Extract the [X, Y] coordinate from the center of the cell holding the provided text.  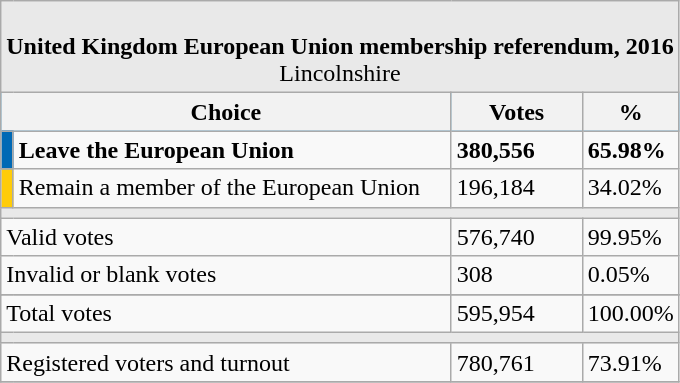
Leave the European Union [232, 150]
308 [516, 275]
576,740 [516, 237]
Votes [516, 112]
99.95% [630, 237]
73.91% [630, 362]
65.98% [630, 150]
380,556 [516, 150]
780,761 [516, 362]
196,184 [516, 188]
Remain a member of the European Union [232, 188]
Valid votes [226, 237]
100.00% [630, 313]
0.05% [630, 275]
595,954 [516, 313]
Invalid or blank votes [226, 275]
34.02% [630, 188]
United Kingdom European Union membership referendum, 2016Lincolnshire [340, 47]
Registered voters and turnout [226, 362]
% [630, 112]
Total votes [226, 313]
Choice [226, 112]
